Extract the [x, y] coordinate from the center of the cell holding the provided text.  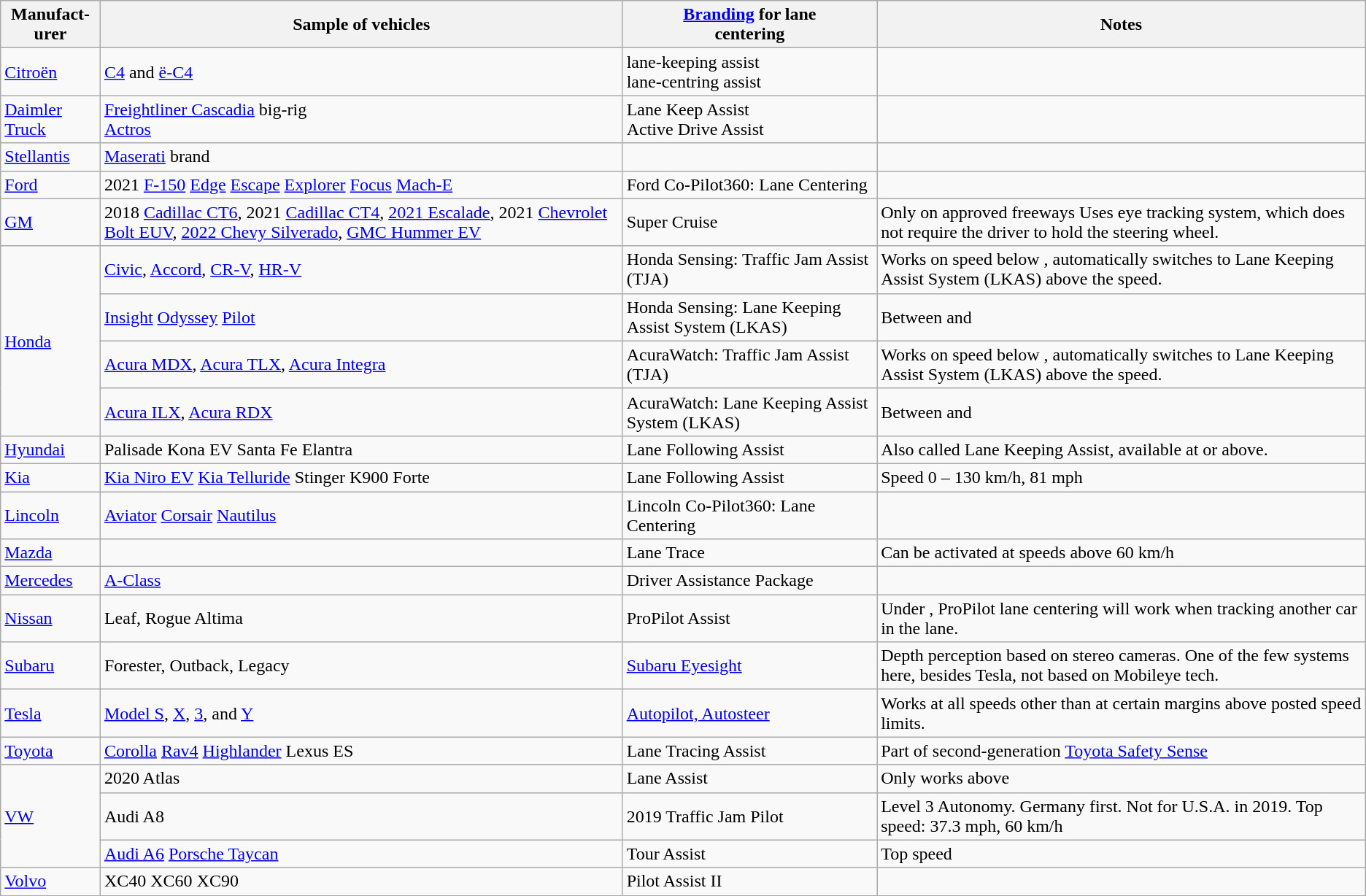
Hyundai [51, 449]
Kia [51, 477]
Lincoln Co-Pilot360: Lane Centering [749, 515]
Branding for lanecentering [749, 25]
Driver Assistance Package [749, 581]
Ford [51, 185]
Super Cruise [749, 222]
Lane Trace [749, 553]
Tesla [51, 714]
Lane Tracing Assist [749, 751]
Manufact-urer [51, 25]
Leaf, Rogue Altima [361, 619]
Toyota [51, 751]
2020 Atlas [361, 779]
Can be activated at speeds above 60 km/h [1122, 553]
AcuraWatch: Lane Keeping Assist System (LKAS) [749, 412]
VW [51, 816]
Forester, Outback, Legacy [361, 665]
Autopilot, Autosteer [749, 714]
Part of second-generation Toyota Safety Sense [1122, 751]
AcuraWatch: Traffic Jam Assist (TJA) [749, 365]
Palisade Kona EV Santa Fe Elantra [361, 449]
Lincoln [51, 515]
Corolla Rav4 Highlander Lexus ES [361, 751]
XC40 XC60 XC90 [361, 881]
Freightliner Cascadia big-rigActros [361, 120]
Top speed [1122, 854]
Tour Assist [749, 854]
2021 F-150 Edge Escape Explorer Focus Mach-E [361, 185]
Mazda [51, 553]
Lane Keep AssistActive Drive Assist [749, 120]
Mercedes [51, 581]
Audi A6 Porsche Taycan [361, 854]
lane-keeping assist lane-centring assist [749, 72]
Volvo [51, 881]
A-Class [361, 581]
Model S, X, 3, and Y [361, 714]
Subaru [51, 665]
Pilot Assist II [749, 881]
Citroën [51, 72]
Daimler Truck [51, 120]
Acura ILX, Acura RDX [361, 412]
Sample of vehicles [361, 25]
Honda [51, 341]
Depth perception based on stereo cameras. One of the few systems here, besides Tesla, not based on Mobileye tech. [1122, 665]
C4 and ë-C4 [361, 72]
Lane Assist [749, 779]
Nissan [51, 619]
Also called Lane Keeping Assist, available at or above. [1122, 449]
2018 Cadillac CT6, 2021 Cadillac CT4, 2021 Escalade, 2021 Chevrolet Bolt EUV, 2022 Chevy Silverado, GMC Hummer EV [361, 222]
2019 Traffic Jam Pilot [749, 816]
Aviator Corsair Nautilus [361, 515]
Works at all speeds other than at certain margins above posted speed limits. [1122, 714]
Acura MDX, Acura TLX, Acura Integra [361, 365]
Maserati brand [361, 157]
ProPilot Assist [749, 619]
Audi A8 [361, 816]
Honda Sensing: Lane Keeping Assist System (LKAS) [749, 317]
Speed 0 – 130 km/h, 81 mph [1122, 477]
Notes [1122, 25]
Under , ProPilot lane centering will work when tracking another car in the lane. [1122, 619]
Level 3 Autonomy. Germany first. Not for U.S.A. in 2019. Top speed: 37.3 mph, 60 km/h [1122, 816]
Insight Odyssey Pilot [361, 317]
Only works above [1122, 779]
Stellantis [51, 157]
Only on approved freeways Uses eye tracking system, which does not require the driver to hold the steering wheel. [1122, 222]
Kia Niro EV Kia Telluride Stinger K900 Forte [361, 477]
Civic, Accord, CR-V, HR-V [361, 270]
Honda Sensing: Traffic Jam Assist (TJA) [749, 270]
Subaru Eyesight [749, 665]
GM [51, 222]
Ford Co-Pilot360: Lane Centering [749, 185]
